Scan for the cell matching the given text and deliver its [x, y] coordinate at center. 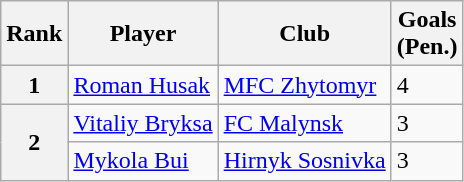
Rank [34, 34]
Player [143, 34]
2 [34, 142]
Roman Husak [143, 85]
FC Malynsk [304, 123]
Mykola Bui [143, 161]
MFC Zhytomyr [304, 85]
Club [304, 34]
Hirnyk Sosnivka [304, 161]
4 [427, 85]
Vitaliy Bryksa [143, 123]
Goals(Pen.) [427, 34]
1 [34, 85]
